Return [X, Y] of the center of cell containing provided text 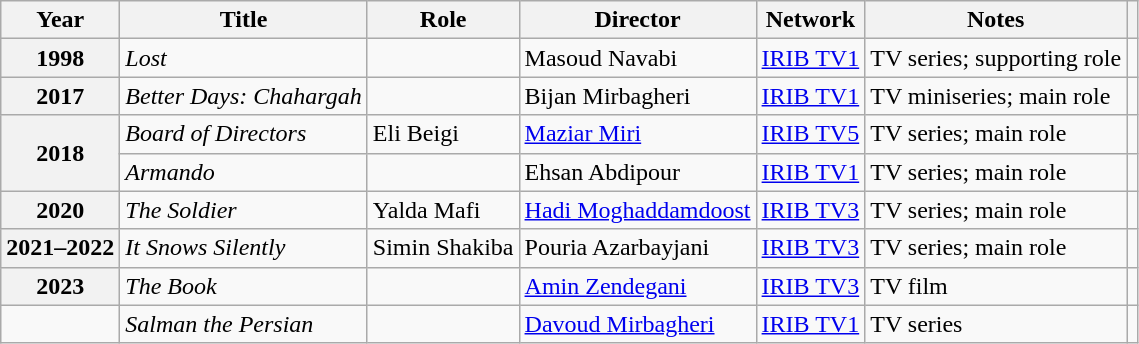
The Soldier [244, 210]
The Book [244, 286]
Better Days: Chahargah [244, 96]
Simin Shakiba [443, 248]
Amin Zendegani [638, 286]
Board of Directors [244, 134]
Director [638, 20]
Davoud Mirbagheri [638, 324]
Title [244, 20]
TV series; supporting role [996, 58]
2023 [60, 286]
2020 [60, 210]
It Snows Silently [244, 248]
Masoud Navabi [638, 58]
2017 [60, 96]
Maziar Miri [638, 134]
TV series [996, 324]
Lost [244, 58]
Bijan Mirbagheri [638, 96]
Ehsan Abdipour [638, 172]
Armando [244, 172]
Eli Beigi [443, 134]
Year [60, 20]
Salman the Persian [244, 324]
2018 [60, 153]
Pouria Azarbayjani [638, 248]
Hadi Moghaddamdoost [638, 210]
2021–2022 [60, 248]
TV miniseries; main role [996, 96]
Notes [996, 20]
TV film [996, 286]
Network [810, 20]
IRIB TV5 [810, 134]
Yalda Mafi [443, 210]
Role [443, 20]
1998 [60, 58]
